Pinpoint the cell where the given text exists, returning its (x, y) midpoint coordinate. 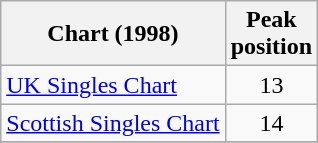
Peakposition (271, 34)
14 (271, 123)
13 (271, 85)
Chart (1998) (113, 34)
UK Singles Chart (113, 85)
Scottish Singles Chart (113, 123)
